Scan for the cell matching the given text and deliver its [X, Y] coordinate at center. 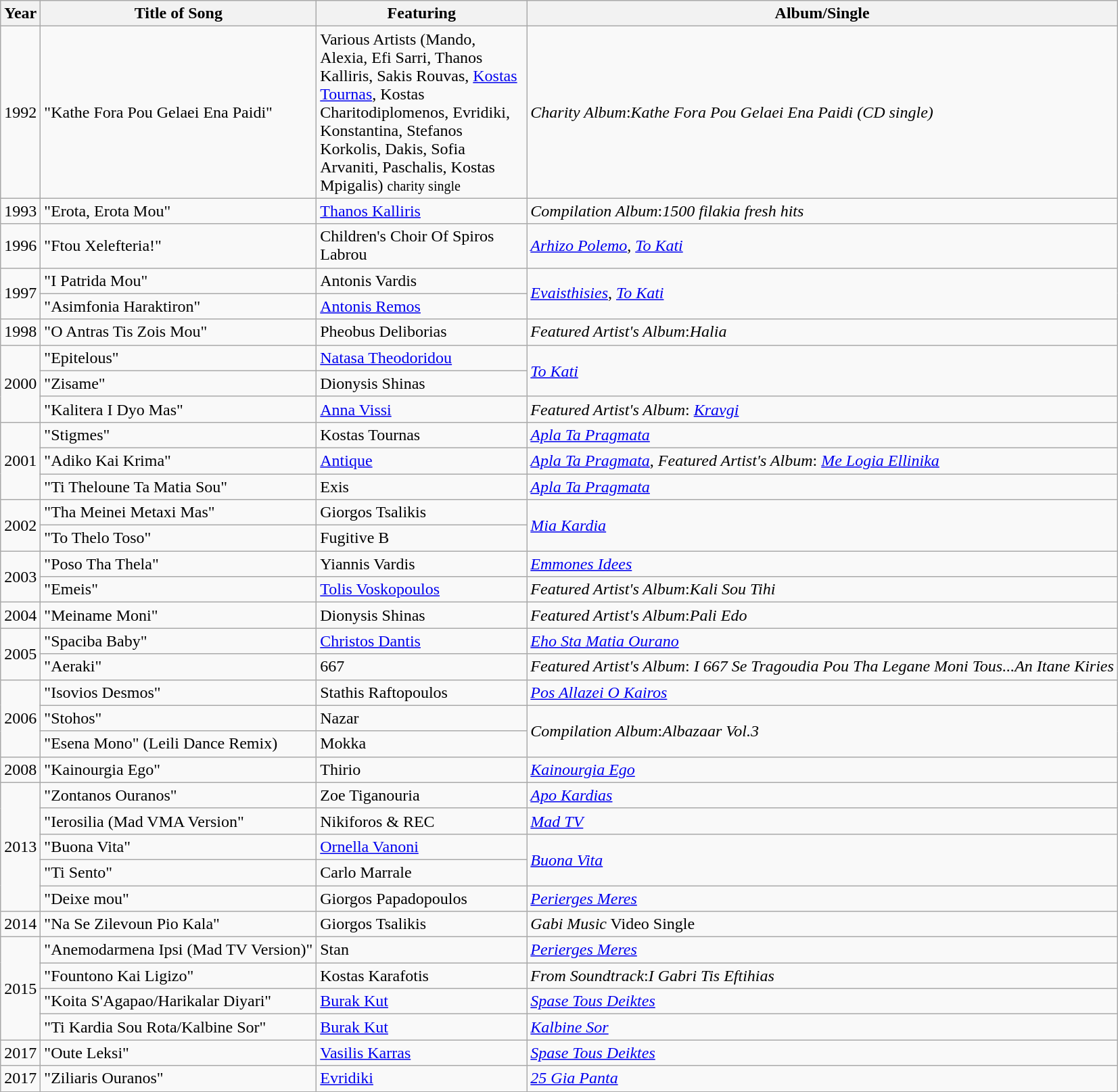
Featured Artist's Album:Halia [822, 332]
Featured Artist's Album: Kravgi [822, 409]
Apla Ta Pragmata, Featured Artist's Album: Me Logia Ellinika [822, 460]
Stan [422, 950]
Nazar [422, 718]
"Ti Kardia Sou Rota/Kalbine Sor" [179, 1027]
"I Patrida Mou" [179, 281]
Natasa Theodoridou [422, 358]
2001 [20, 460]
2000 [20, 383]
667 [422, 667]
Antonis Remos [422, 306]
"Ziliaris Ouranos" [179, 1078]
"Stigmes" [179, 435]
Kainourgia Ego [822, 769]
Eho Sta Matia Ourano [822, 641]
2004 [20, 615]
"Fountono Kai Ligizo" [179, 976]
Thirio [422, 769]
"Asimfonia Haraktiron" [179, 306]
"Koita S'Agapao/Harikalar Diyari" [179, 1001]
1996 [20, 246]
Giorgos Papadopoulos [422, 899]
Pos Allazei O Kairos [822, 692]
"Kathe Fora Pou Gelaei Ena Paidi" [179, 112]
"Ti Theloune Ta Matia Sou" [179, 486]
"Zisame" [179, 383]
1997 [20, 293]
Album/Single [822, 14]
Featuring [422, 14]
Mokka [422, 744]
Anna Vissi [422, 409]
"Stohos" [179, 718]
"Emeis" [179, 590]
1992 [20, 112]
"To Thelo Toso" [179, 538]
Stathis Raftopoulos [422, 692]
Mad TV [822, 821]
Featured Artist's Album:Kali Sou Tihi [822, 590]
"Meiname Moni" [179, 615]
"Kainourgia Ego" [179, 769]
2015 [20, 989]
"O Antras Tis Zois Mou" [179, 332]
Charity Album:Kathe Fora Pou Gelaei Ena Paidi (CD single) [822, 112]
"Esena Mono" (Leili Dance Remix) [179, 744]
Evridiki [422, 1078]
"Ftou Xelefteria!" [179, 246]
Pheobus Deliborias [422, 332]
"Anemodarmena Ipsi (Mad TV Version)" [179, 950]
Zoe Tiganouria [422, 795]
Kalbine Sor [822, 1027]
"Tha Meinei Metaxi Mas" [179, 513]
Antonis Vardis [422, 281]
2003 [20, 577]
Thanos Kalliris [422, 211]
To Kati [822, 371]
Gabi Music Video Single [822, 924]
1998 [20, 332]
"Poso Tha Thela" [179, 564]
2008 [20, 769]
Featured Artist's Album:Pali Edo [822, 615]
Emmones Idees [822, 564]
Children's Choir Of Spiros Labrou [422, 246]
1993 [20, 211]
Evaisthisies, To Kati [822, 293]
Nikiforos & REC [422, 821]
Title of Song [179, 14]
Carlo Marrale [422, 872]
Vasilis Karras [422, 1053]
25 Gia Panta [822, 1078]
Buona Vita [822, 859]
"Erota, Erota Mou" [179, 211]
2006 [20, 718]
"Zontanos Ouranos" [179, 795]
Ornella Vanoni [422, 847]
Apo Kardias [822, 795]
"Kalitera I Dyo Mas" [179, 409]
"Buona Vita" [179, 847]
Tolis Voskopoulos [422, 590]
"Spaciba Baby" [179, 641]
Compilation Album:Albazaar Vol.3 [822, 731]
Arhizo Polemo, To Kati [822, 246]
Kostas Karafotis [422, 976]
2014 [20, 924]
"Oute Leksi" [179, 1053]
"Aeraki" [179, 667]
"Na Se Zilevoun Pio Kala" [179, 924]
Featured Artist's Album: I 667 Se Tragoudia Pou Tha Legane Moni Tous...An Itane Kiries [822, 667]
2005 [20, 654]
"Ierosilia (Mad VMA Version" [179, 821]
"Adiko Kai Krima" [179, 460]
Compilation Album:1500 filakia fresh hits [822, 211]
From Soundtrack:I Gabri Tis Eftihias [822, 976]
Christos Dantis [422, 641]
Year [20, 14]
Kostas Tournas [422, 435]
Mia Kardia [822, 525]
"Ti Sento" [179, 872]
"Epitelous" [179, 358]
2013 [20, 847]
"Isovios Desmos" [179, 692]
Antique [422, 460]
Yiannis Vardis [422, 564]
Fugitive B [422, 538]
2002 [20, 525]
Exis [422, 486]
"Deixe mou" [179, 899]
